Search for the cell housing the specified text and yield its (X, Y) center coordinate. 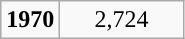
1970 (30, 20)
2,724 (122, 20)
